Determine the [X, Y] coordinate at the center of the cell enclosing the given text.  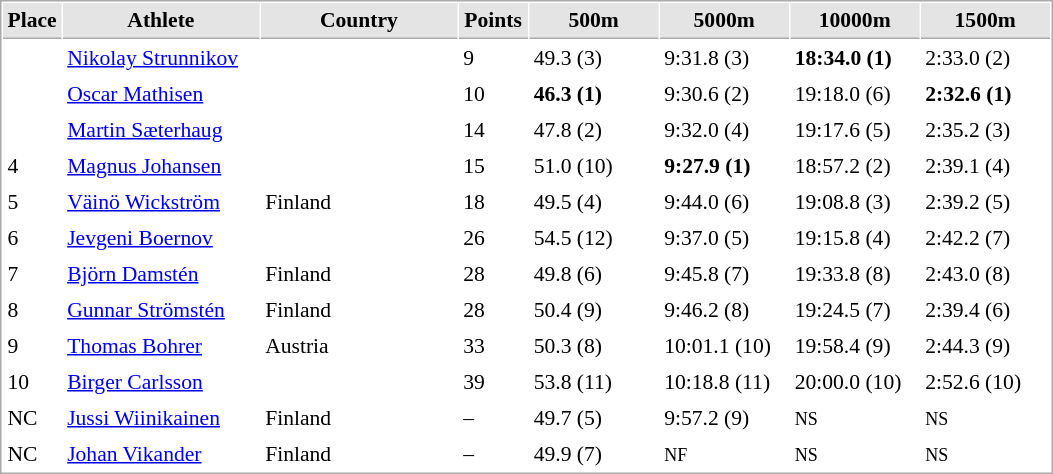
7 [32, 273]
49.7 (5) [594, 417]
NF [724, 453]
9:30.6 (2) [724, 93]
46.3 (1) [594, 93]
18:57.2 (2) [854, 165]
39 [494, 381]
2:43.0 (8) [986, 273]
Place [32, 21]
9:57.2 (9) [724, 417]
14 [494, 129]
2:39.4 (6) [986, 309]
9:46.2 (8) [724, 309]
2:39.1 (4) [986, 165]
Johan Vikander [161, 453]
500m [594, 21]
Austria [359, 345]
19:33.8 (8) [854, 273]
Thomas Bohrer [161, 345]
2:39.2 (5) [986, 201]
Björn Damstén [161, 273]
19:08.8 (3) [854, 201]
Nikolay Strunnikov [161, 57]
9:37.0 (5) [724, 237]
Gunnar Strömstén [161, 309]
26 [494, 237]
54.5 (12) [594, 237]
2:52.6 (10) [986, 381]
18 [494, 201]
5000m [724, 21]
49.8 (6) [594, 273]
9:44.0 (6) [724, 201]
51.0 (10) [594, 165]
Points [494, 21]
50.4 (9) [594, 309]
33 [494, 345]
Martin Sæterhaug [161, 129]
Jussi Wiinikainen [161, 417]
1500m [986, 21]
2:32.6 (1) [986, 93]
9:31.8 (3) [724, 57]
19:17.6 (5) [854, 129]
20:00.0 (10) [854, 381]
49.3 (3) [594, 57]
2:42.2 (7) [986, 237]
10:18.8 (11) [724, 381]
53.8 (11) [594, 381]
2:35.2 (3) [986, 129]
Country [359, 21]
9:27.9 (1) [724, 165]
Birger Carlsson [161, 381]
8 [32, 309]
15 [494, 165]
9:45.8 (7) [724, 273]
18:34.0 (1) [854, 57]
47.8 (2) [594, 129]
4 [32, 165]
Athlete [161, 21]
2:33.0 (2) [986, 57]
6 [32, 237]
19:24.5 (7) [854, 309]
10:01.1 (10) [724, 345]
50.3 (8) [594, 345]
Väinö Wickström [161, 201]
9:32.0 (4) [724, 129]
Jevgeni Boernov [161, 237]
19:58.4 (9) [854, 345]
49.9 (7) [594, 453]
2:44.3 (9) [986, 345]
10000m [854, 21]
5 [32, 201]
Magnus Johansen [161, 165]
49.5 (4) [594, 201]
19:18.0 (6) [854, 93]
19:15.8 (4) [854, 237]
Oscar Mathisen [161, 93]
